Scan for the cell matching the given text and deliver its (X, Y) coordinate at center. 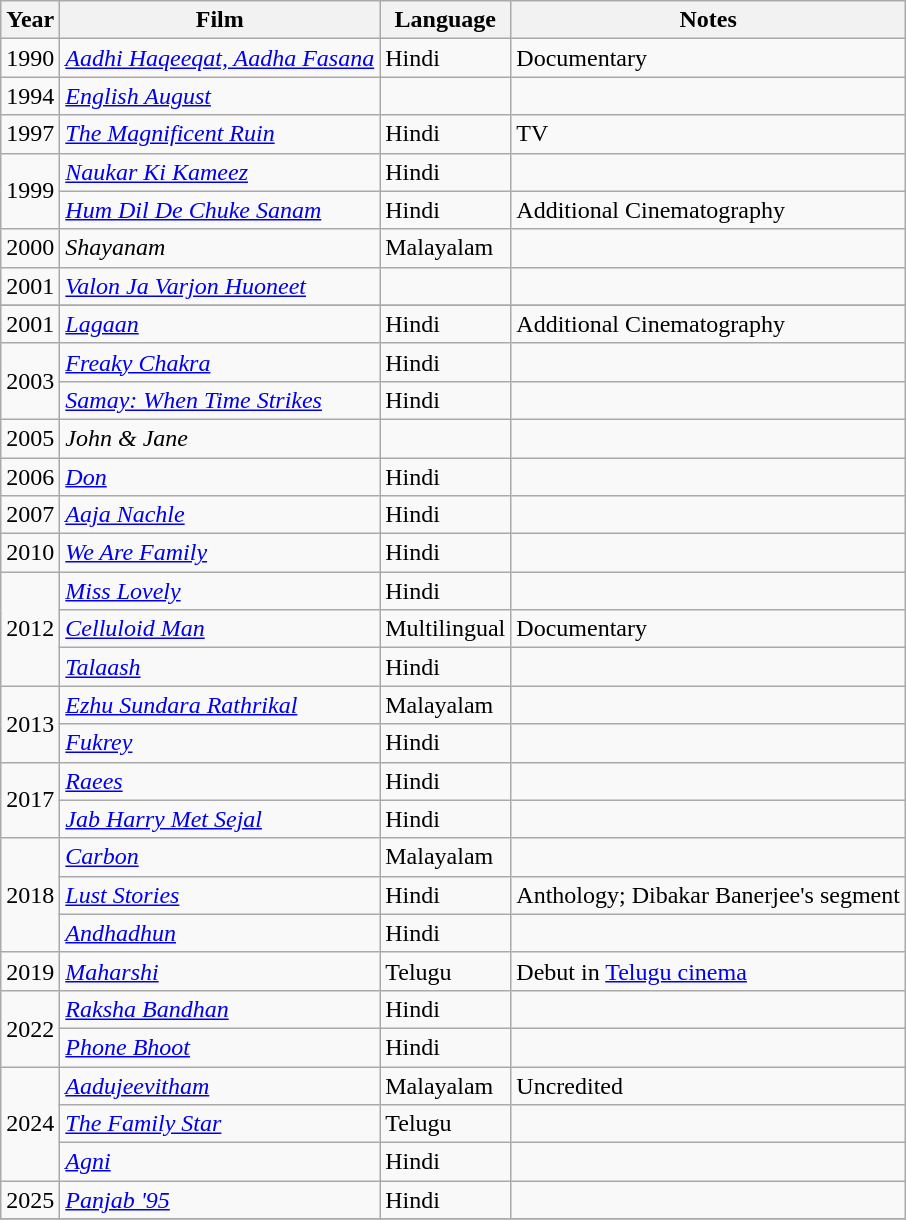
1994 (30, 96)
John & Jane (220, 438)
Aadhi Haqeeqat, Aadha Fasana (220, 58)
The Family Star (220, 1124)
Anthology; Dibakar Banerjee's segment (708, 895)
Year (30, 20)
Debut in Telugu cinema (708, 971)
1990 (30, 58)
Andhadhun (220, 933)
Talaash (220, 667)
2007 (30, 515)
Carbon (220, 857)
Film (220, 20)
Valon Ja Varjon Huoneet (220, 286)
Ezhu Sundara Rathrikal (220, 705)
2000 (30, 248)
2018 (30, 895)
The Magnificent Ruin (220, 134)
Notes (708, 20)
Raees (220, 781)
2025 (30, 1200)
Naukar Ki Kameez (220, 172)
Uncredited (708, 1085)
Aadujeevitham (220, 1085)
1999 (30, 191)
Phone Bhoot (220, 1047)
Panjab '95 (220, 1200)
2013 (30, 724)
Lagaan (220, 324)
Miss Lovely (220, 591)
Freaky Chakra (220, 362)
Multilingual (446, 629)
2003 (30, 381)
2017 (30, 800)
Agni (220, 1162)
2019 (30, 971)
1997 (30, 134)
Raksha Bandhan (220, 1009)
Maharshi (220, 971)
Hum Dil De Chuke Sanam (220, 210)
Aaja Nachle (220, 515)
Jab Harry Met Sejal (220, 819)
Lust Stories (220, 895)
Shayanam (220, 248)
We Are Family (220, 553)
Don (220, 477)
Fukrey (220, 743)
Celluloid Man (220, 629)
Samay: When Time Strikes (220, 400)
Language (446, 20)
2024 (30, 1123)
2012 (30, 629)
2006 (30, 477)
TV (708, 134)
2010 (30, 553)
English August (220, 96)
2022 (30, 1028)
2005 (30, 438)
